Pinpoint the cell where the given text exists, returning its [X, Y] midpoint coordinate. 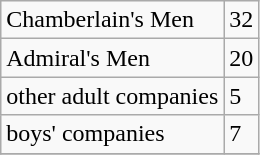
other adult companies [112, 96]
5 [242, 96]
boys' companies [112, 134]
Admiral's Men [112, 58]
Chamberlain's Men [112, 20]
7 [242, 134]
32 [242, 20]
20 [242, 58]
